Determine the (X, Y) coordinate at the center of the cell enclosing the given text.  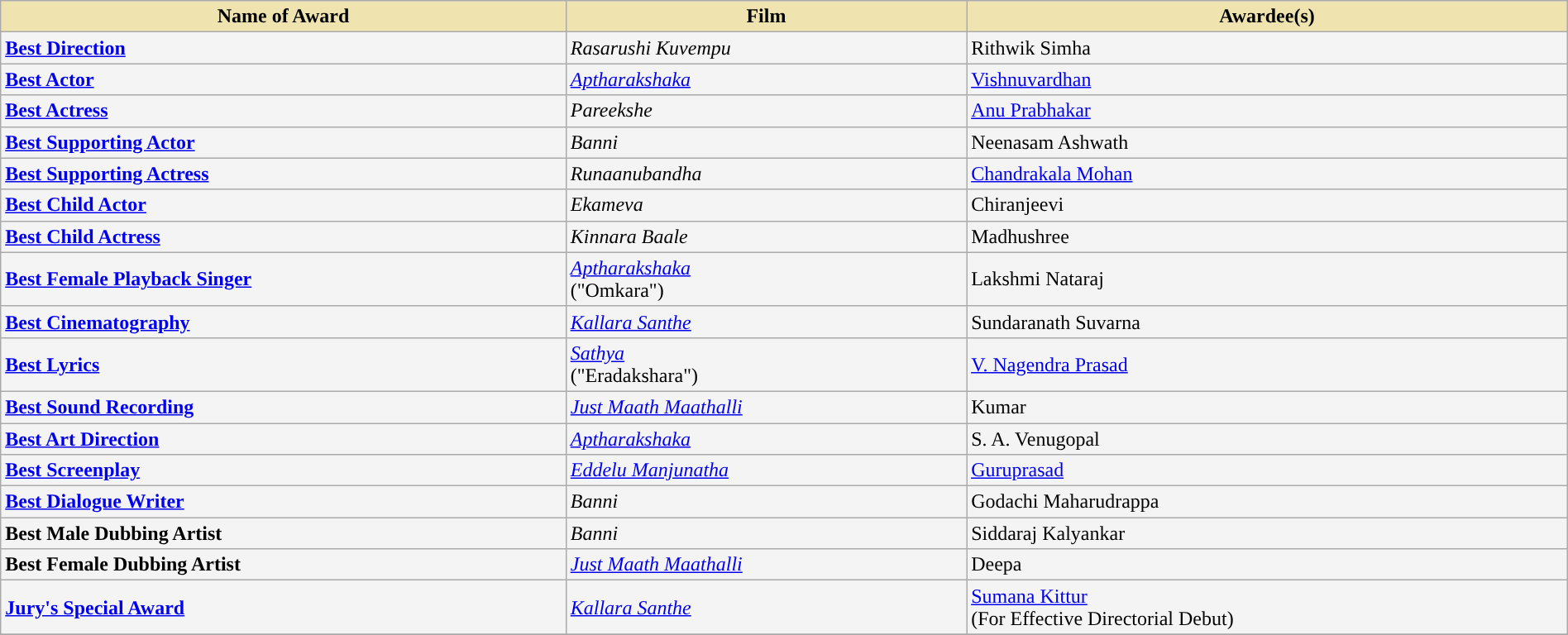
Kinnara Baale (766, 236)
Vishnuvardhan (1267, 79)
Rithwik Simha (1267, 48)
Best Screenplay (283, 470)
Kumar (1267, 407)
Madhushree (1267, 236)
Runaanubandha (766, 174)
V. Nagendra Prasad (1267, 364)
Siddaraj Kalyankar (1267, 533)
Best Male Dubbing Artist (283, 533)
Best Lyrics (283, 364)
Best Art Direction (283, 439)
Awardee(s) (1267, 17)
Anu Prabhakar (1267, 111)
Best Cinematography (283, 322)
Best Child Actress (283, 236)
Best Supporting Actor (283, 142)
Aptharakshaka("Omkara") (766, 279)
Sundaranath Suvarna (1267, 322)
Best Supporting Actress (283, 174)
Best Dialogue Writer (283, 502)
Ekameva (766, 205)
Jury's Special Award (283, 607)
Lakshmi Nataraj (1267, 279)
Chiranjeevi (1267, 205)
Best Female Dubbing Artist (283, 565)
Best Direction (283, 48)
Pareekshe (766, 111)
Sathya("Eradakshara") (766, 364)
S. A. Venugopal (1267, 439)
Film (766, 17)
Best Female Playback Singer (283, 279)
Godachi Maharudrappa (1267, 502)
Name of Award (283, 17)
Best Sound Recording (283, 407)
Rasarushi Kuvempu (766, 48)
Sumana Kittur(For Effective Directorial Debut) (1267, 607)
Chandrakala Mohan (1267, 174)
Guruprasad (1267, 470)
Best Child Actor (283, 205)
Neenasam Ashwath (1267, 142)
Best Actor (283, 79)
Deepa (1267, 565)
Eddelu Manjunatha (766, 470)
Best Actress (283, 111)
